Return [X, Y] of the center of cell containing provided text 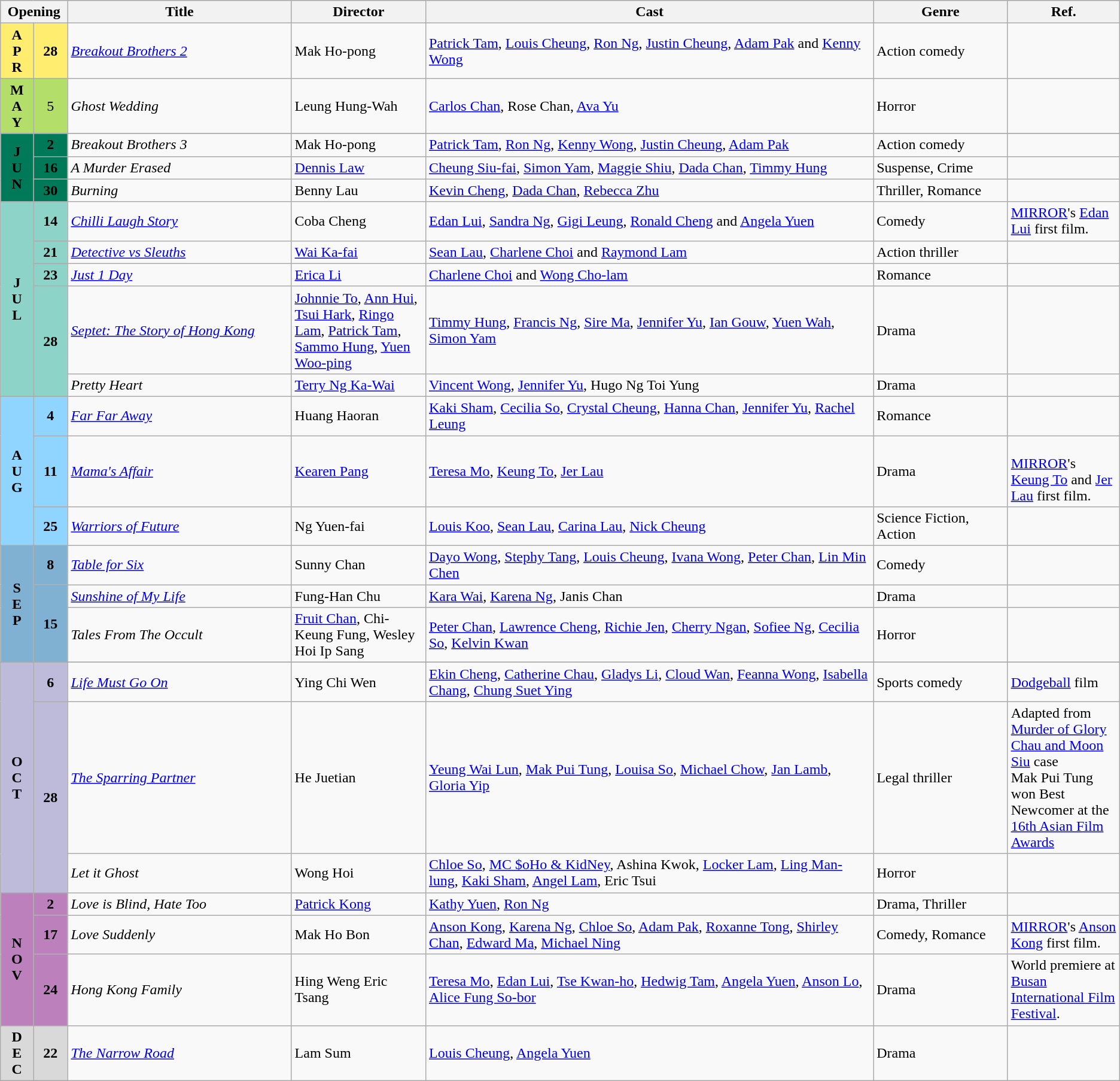
Sunny Chan [358, 565]
World premiere at Busan International Film Festival. [1064, 990]
Huang Haoran [358, 415]
Thriller, Romance [941, 190]
Dayo Wong, Stephy Tang, Louis Cheung, Ivana Wong, Peter Chan, Lin Min Chen [649, 565]
Fung-Han Chu [358, 596]
Edan Lui, Sandra Ng, Gigi Leung, Ronald Cheng and Angela Yuen [649, 221]
11 [50, 472]
Dennis Law [358, 168]
Ref. [1064, 12]
Suspense, Crime [941, 168]
Patrick Tam, Ron Ng, Kenny Wong, Justin Cheung, Adam Pak [649, 145]
The Narrow Road [179, 1053]
Lam Sum [358, 1053]
Chilli Laugh Story [179, 221]
Kearen Pang [358, 472]
Louis Koo, Sean Lau, Carina Lau, Nick Cheung [649, 527]
Fruit Chan, Chi-Keung Fung, Wesley Hoi Ip Sang [358, 635]
5 [50, 106]
Ghost Wedding [179, 106]
Mak Ho Bon [358, 935]
Septet: The Story of Hong Kong [179, 330]
Hong Kong Family [179, 990]
Let it Ghost [179, 873]
Ekin Cheng, Catherine Chau, Gladys Li, Cloud Wan, Feanna Wong, Isabella Chang, Chung Suet Ying [649, 682]
Kara Wai, Karena Ng, Janis Chan [649, 596]
Opening [34, 12]
Science Fiction, Action [941, 527]
Just 1 Day [179, 275]
Love is Blind, Hate Too [179, 904]
Kevin Cheng, Dada Chan, Rebecca Zhu [649, 190]
Wong Hoi [358, 873]
MIRROR's Anson Kong first film. [1064, 935]
Kathy Yuen, Ron Ng [649, 904]
Ying Chi Wen [358, 682]
Action thriller [941, 252]
Dodgeball film [1064, 682]
Johnnie To, Ann Hui, Tsui Hark, Ringo Lam, Patrick Tam, Sammo Hung, Yuen Woo-ping [358, 330]
Life Must Go On [179, 682]
Love Suddenly [179, 935]
APR [17, 51]
30 [50, 190]
DEC [17, 1053]
NOV [17, 959]
22 [50, 1053]
AUG [17, 470]
6 [50, 682]
Title [179, 12]
Drama, Thriller [941, 904]
Director [358, 12]
OCT [17, 778]
JUN [17, 168]
Yeung Wai Lun, Mak Pui Tung, Louisa So, Michael Chow, Jan Lamb, Gloria Yip [649, 778]
8 [50, 565]
MAY [17, 106]
Table for Six [179, 565]
Genre [941, 12]
Cheung Siu-fai, Simon Yam, Maggie Shiu, Dada Chan, Timmy Hung [649, 168]
JUL [17, 299]
4 [50, 415]
Cast [649, 12]
Tales From The Occult [179, 635]
17 [50, 935]
Louis Cheung, Angela Yuen [649, 1053]
Carlos Chan, Rose Chan, Ava Yu [649, 106]
15 [50, 624]
Timmy Hung, Francis Ng, Sire Ma, Jennifer Yu, Ian Gouw, Yuen Wah, Simon Yam [649, 330]
Anson Kong, Karena Ng, Chloe So, Adam Pak, Roxanne Tong, Shirley Chan, Edward Ma, Michael Ning [649, 935]
MIRROR's Keung To and Jer Lau first film. [1064, 472]
Comedy, Romance [941, 935]
A Murder Erased [179, 168]
25 [50, 527]
14 [50, 221]
Leung Hung-Wah [358, 106]
Hing Weng Eric Tsang [358, 990]
SEP [17, 605]
Burning [179, 190]
Breakout Brothers 3 [179, 145]
The Sparring Partner [179, 778]
Legal thriller [941, 778]
23 [50, 275]
MIRROR's Edan Lui first film. [1064, 221]
Terry Ng Ka-Wai [358, 385]
Patrick Tam, Louis Cheung, Ron Ng, Justin Cheung, Adam Pak and Kenny Wong [649, 51]
Vincent Wong, Jennifer Yu, Hugo Ng Toi Yung [649, 385]
Mama's Affair [179, 472]
Breakout Brothers 2 [179, 51]
24 [50, 990]
Pretty Heart [179, 385]
Detective vs Sleuths [179, 252]
Warriors of Future [179, 527]
Far Far Away [179, 415]
Teresa Mo, Keung To, Jer Lau [649, 472]
Sunshine of My Life [179, 596]
Coba Cheng [358, 221]
Wai Ka-fai [358, 252]
Erica Li [358, 275]
Peter Chan, Lawrence Cheng, Richie Jen, Cherry Ngan, Sofiee Ng, Cecilia So, Kelvin Kwan [649, 635]
Benny Lau [358, 190]
21 [50, 252]
Charlene Choi and Wong Cho-lam [649, 275]
He Juetian [358, 778]
Chloe So, MC $oHo & KidNey, Ashina Kwok, Locker Lam, Ling Man-lung, Kaki Sham, Angel Lam, Eric Tsui [649, 873]
Sports comedy [941, 682]
Patrick Kong [358, 904]
Ng Yuen-fai [358, 527]
Sean Lau, Charlene Choi and Raymond Lam [649, 252]
Kaki Sham, Cecilia So, Crystal Cheung, Hanna Chan, Jennifer Yu, Rachel Leung [649, 415]
16 [50, 168]
Adapted from Murder of Glory Chau and Moon Siu caseMak Pui Tung won Best Newcomer at the 16th Asian Film Awards [1064, 778]
Teresa Mo, Edan Lui, Tse Kwan-ho, Hedwig Tam, Angela Yuen, Anson Lo, Alice Fung So-bor [649, 990]
